Provide the (x, y) coordinate of the cell's center where the given text is located.  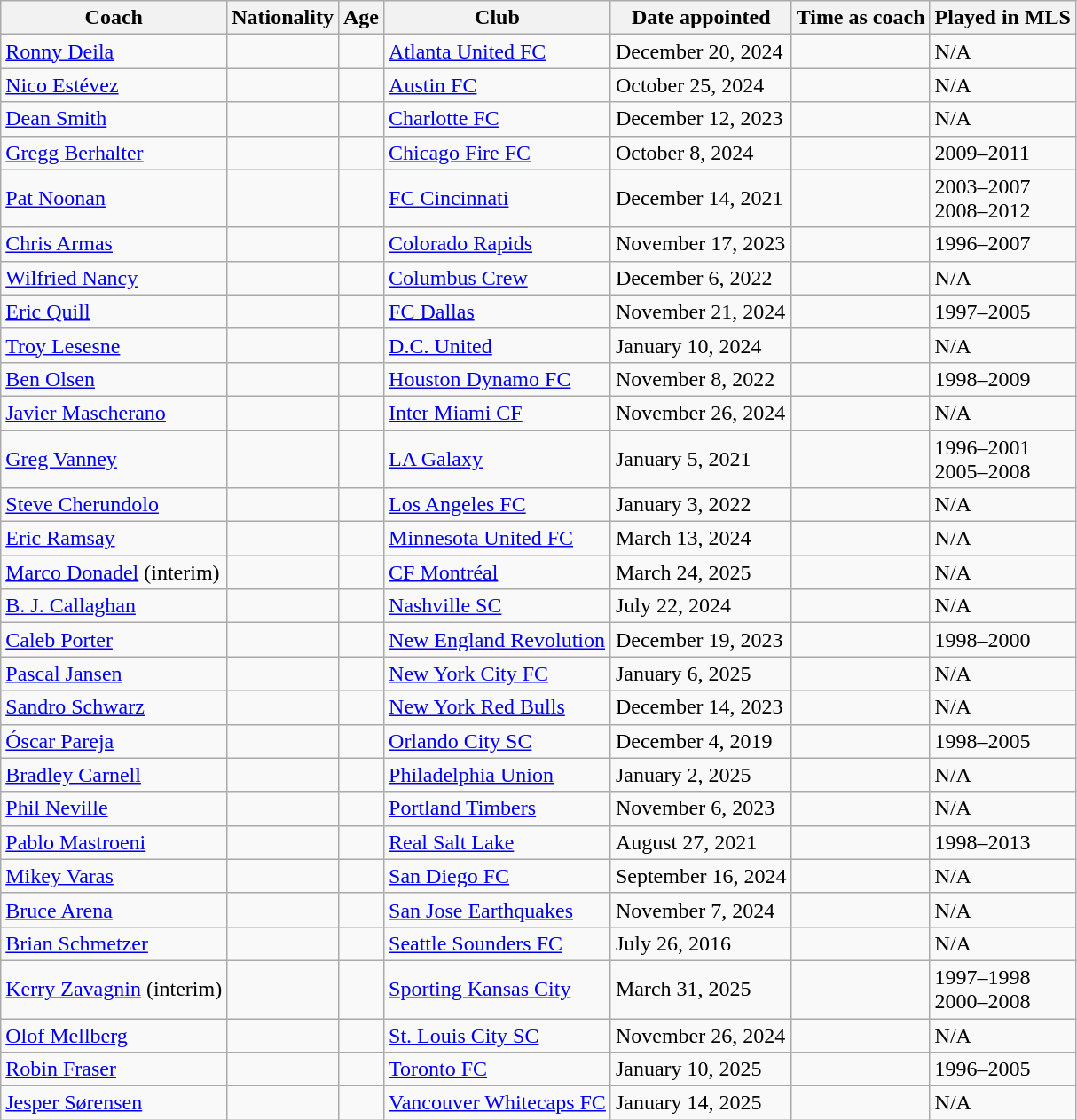
1998–2009 (1002, 379)
Eric Quill (114, 312)
Age (360, 18)
Gregg Berhalter (114, 153)
January 5, 2021 (701, 458)
Pascal Jansen (114, 674)
Pablo Mastroeni (114, 842)
November 6, 2023 (701, 808)
Houston Dynamo FC (498, 379)
Minnesota United FC (498, 539)
January 14, 2025 (701, 1103)
Chicago Fire FC (498, 153)
March 31, 2025 (701, 989)
1997–2005 (1002, 312)
January 3, 2022 (701, 505)
1998–2013 (1002, 842)
San Jose Earthquakes (498, 910)
July 26, 2016 (701, 943)
Steve Cherundolo (114, 505)
Nico Estévez (114, 85)
Sandro Schwarz (114, 707)
July 22, 2024 (701, 606)
Orlando City SC (498, 741)
1998–2005 (1002, 741)
Brian Schmetzer (114, 943)
March 24, 2025 (701, 572)
Sporting Kansas City (498, 989)
Greg Vanney (114, 458)
Real Salt Lake (498, 842)
Philadelphia Union (498, 775)
Eric Ramsay (114, 539)
Ben Olsen (114, 379)
Óscar Pareja (114, 741)
January 2, 2025 (701, 775)
Bruce Arena (114, 910)
Austin FC (498, 85)
B. J. Callaghan (114, 606)
San Diego FC (498, 876)
Mikey Varas (114, 876)
November 7, 2024 (701, 910)
Olof Mellberg (114, 1036)
2009–2011 (1002, 153)
Date appointed (701, 18)
St. Louis City SC (498, 1036)
Time as coach (861, 18)
1996–2007 (1002, 244)
December 14, 2021 (701, 199)
1996–20012005–2008 (1002, 458)
New England Revolution (498, 640)
D.C. United (498, 345)
Club (498, 18)
January 6, 2025 (701, 674)
Played in MLS (1002, 18)
Inter Miami CF (498, 413)
Caleb Porter (114, 640)
October 25, 2024 (701, 85)
Pat Noonan (114, 199)
Nashville SC (498, 606)
New York City FC (498, 674)
Kerry Zavagnin (interim) (114, 989)
November 17, 2023 (701, 244)
1996–2005 (1002, 1069)
1997–19982000–2008 (1002, 989)
August 27, 2021 (701, 842)
Jesper Sørensen (114, 1103)
Toronto FC (498, 1069)
Ronny Deila (114, 51)
November 8, 2022 (701, 379)
CF Montréal (498, 572)
January 10, 2025 (701, 1069)
Portland Timbers (498, 808)
Phil Neville (114, 808)
FC Dallas (498, 312)
Wilfried Nancy (114, 278)
New York Red Bulls (498, 707)
Bradley Carnell (114, 775)
Atlanta United FC (498, 51)
December 19, 2023 (701, 640)
Javier Mascherano (114, 413)
Marco Donadel (interim) (114, 572)
Coach (114, 18)
FC Cincinnati (498, 199)
Seattle Sounders FC (498, 943)
December 20, 2024 (701, 51)
January 10, 2024 (701, 345)
Charlotte FC (498, 119)
1998–2000 (1002, 640)
LA Galaxy (498, 458)
Vancouver Whitecaps FC (498, 1103)
2003–20072008–2012 (1002, 199)
Columbus Crew (498, 278)
Chris Armas (114, 244)
Los Angeles FC (498, 505)
Dean Smith (114, 119)
December 4, 2019 (701, 741)
March 13, 2024 (701, 539)
Colorado Rapids (498, 244)
Troy Lesesne (114, 345)
September 16, 2024 (701, 876)
December 6, 2022 (701, 278)
November 21, 2024 (701, 312)
December 12, 2023 (701, 119)
December 14, 2023 (701, 707)
Nationality (283, 18)
Robin Fraser (114, 1069)
October 8, 2024 (701, 153)
